From the cell containing the given text, extract its center point as (x, y) coordinate. 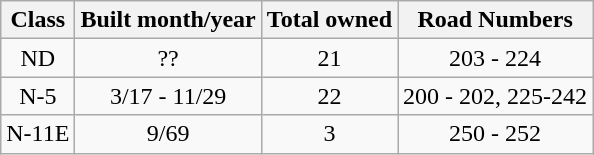
Total owned (329, 20)
250 - 252 (496, 134)
200 - 202, 225-242 (496, 96)
203 - 224 (496, 58)
N-11E (38, 134)
9/69 (168, 134)
ND (38, 58)
Built month/year (168, 20)
3/17 - 11/29 (168, 96)
3 (329, 134)
Road Numbers (496, 20)
?? (168, 58)
21 (329, 58)
N-5 (38, 96)
22 (329, 96)
Class (38, 20)
